Return (X, Y) of the center of cell containing provided text 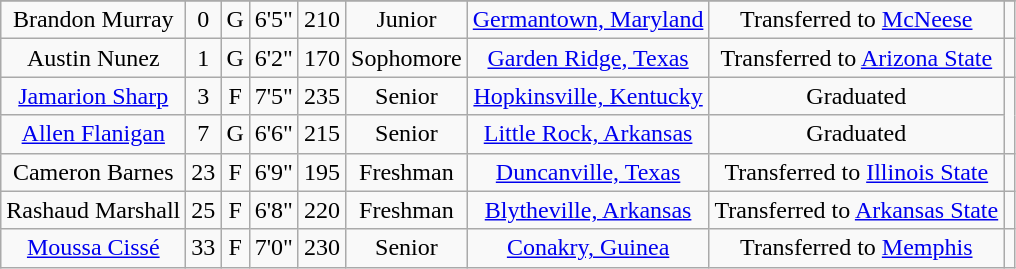
Transferred to Memphis (856, 248)
Hopkinsville, Kentucky (588, 96)
235 (322, 96)
215 (322, 134)
Blytheville, Arkansas (588, 210)
Little Rock, Arkansas (588, 134)
33 (204, 248)
7 (204, 134)
Cameron Barnes (94, 172)
Garden Ridge, Texas (588, 58)
Transferred to Illinois State (856, 172)
195 (322, 172)
6'5" (274, 20)
170 (322, 58)
Sophomore (407, 58)
Transferred to Arkansas State (856, 210)
6'9" (274, 172)
Rashaud Marshall (94, 210)
23 (204, 172)
Germantown, Maryland (588, 20)
6'2" (274, 58)
25 (204, 210)
Jamarion Sharp (94, 96)
1 (204, 58)
6'6" (274, 134)
Transferred to McNeese (856, 20)
210 (322, 20)
Junior (407, 20)
Austin Nunez (94, 58)
Conakry, Guinea (588, 248)
6'8" (274, 210)
Allen Flanigan (94, 134)
7'5" (274, 96)
Transferred to Arizona State (856, 58)
Moussa Cissé (94, 248)
Brandon Murray (94, 20)
3 (204, 96)
230 (322, 248)
7'0" (274, 248)
0 (204, 20)
Duncanville, Texas (588, 172)
220 (322, 210)
